Find where the given text appears and provide that cell's center as (X, Y) coordinate. 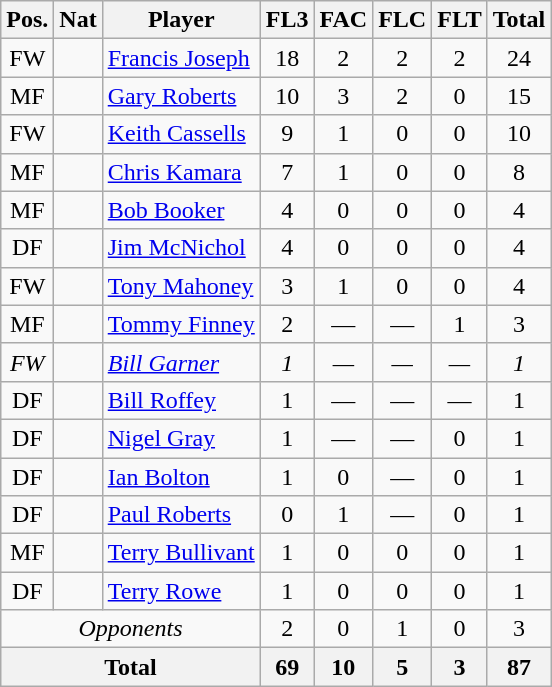
9 (287, 134)
8 (519, 172)
Keith Cassells (181, 134)
Player (181, 20)
24 (519, 58)
69 (287, 667)
Bill Garner (181, 362)
Chris Kamara (181, 172)
Jim McNichol (181, 248)
15 (519, 96)
Tony Mahoney (181, 286)
Nigel Gray (181, 438)
FLT (460, 20)
Pos. (28, 20)
5 (402, 667)
Bill Roffey (181, 400)
Paul Roberts (181, 515)
7 (287, 172)
Terry Rowe (181, 591)
Tommy Finney (181, 324)
18 (287, 58)
Nat (78, 20)
Bob Booker (181, 210)
Terry Bullivant (181, 553)
FL3 (287, 20)
Gary Roberts (181, 96)
FAC (344, 20)
Ian Bolton (181, 477)
FLC (402, 20)
87 (519, 667)
Opponents (131, 629)
Francis Joseph (181, 58)
